Find where the given text appears and provide that cell's center as (x, y) coordinate. 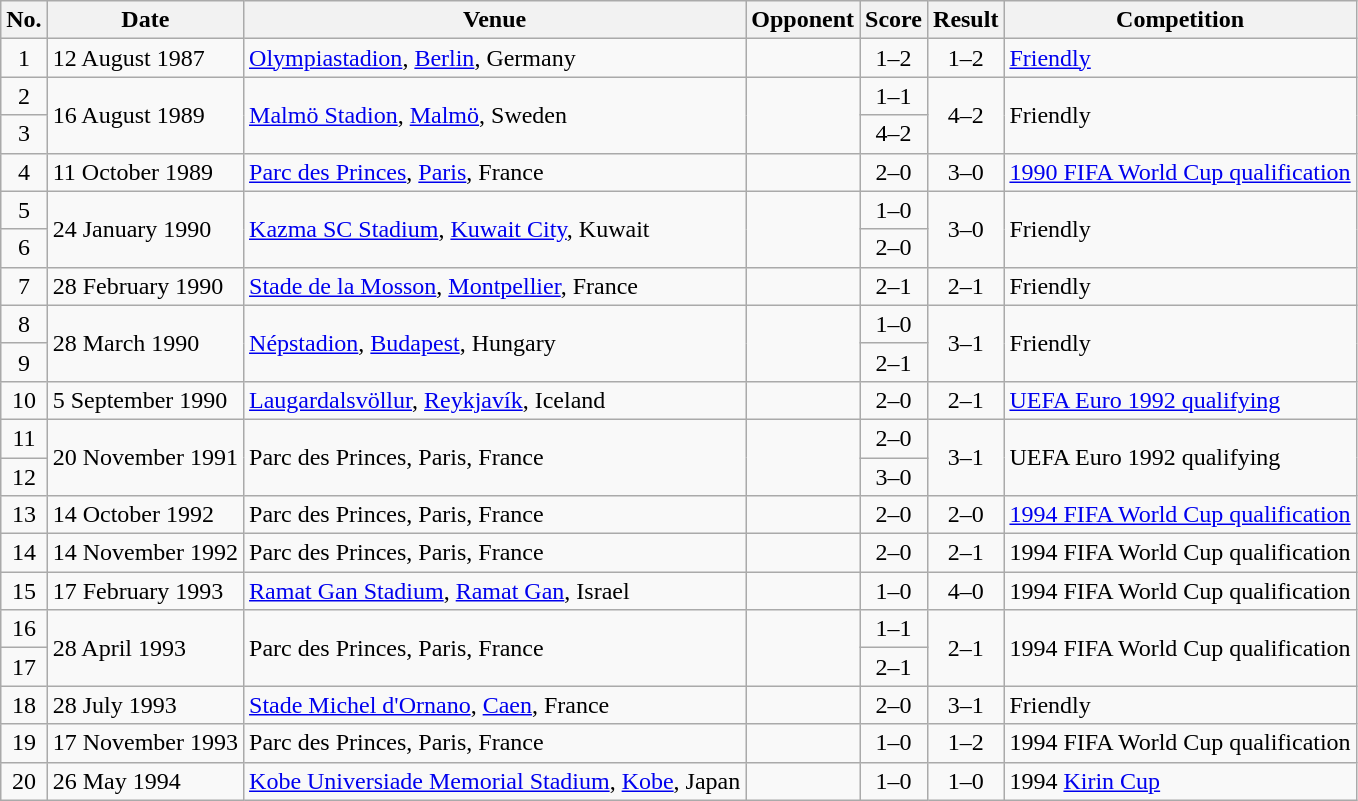
9 (24, 362)
17 February 1993 (145, 591)
17 (24, 667)
26 May 1994 (145, 781)
No. (24, 20)
19 (24, 743)
Malmö Stadion, Malmö, Sweden (495, 115)
4 (24, 172)
24 January 1990 (145, 229)
Népstadion, Budapest, Hungary (495, 343)
11 (24, 438)
11 October 1989 (145, 172)
1 (24, 58)
1994 Kirin Cup (1180, 781)
Ramat Gan Stadium, Ramat Gan, Israel (495, 591)
10 (24, 400)
14 October 1992 (145, 515)
Kazma SC Stadium, Kuwait City, Kuwait (495, 229)
Venue (495, 20)
16 August 1989 (145, 115)
28 February 1990 (145, 286)
2 (24, 96)
16 (24, 629)
28 April 1993 (145, 648)
13 (24, 515)
Stade de la Mosson, Montpellier, France (495, 286)
20 November 1991 (145, 457)
28 July 1993 (145, 705)
1990 FIFA World Cup qualification (1180, 172)
14 November 1992 (145, 553)
Stade Michel d'Ornano, Caen, France (495, 705)
7 (24, 286)
4–0 (966, 591)
3 (24, 134)
20 (24, 781)
Kobe Universiade Memorial Stadium, Kobe, Japan (495, 781)
18 (24, 705)
Laugardalsvöllur, Reykjavík, Iceland (495, 400)
17 November 1993 (145, 743)
5 (24, 210)
6 (24, 248)
Opponent (803, 20)
Olympiastadion, Berlin, Germany (495, 58)
14 (24, 553)
28 March 1990 (145, 343)
12 (24, 477)
15 (24, 591)
Competition (1180, 20)
8 (24, 324)
Result (966, 20)
Date (145, 20)
Score (894, 20)
5 September 1990 (145, 400)
12 August 1987 (145, 58)
